Output the (x, y) coordinate of the center of the cell containing the given text.  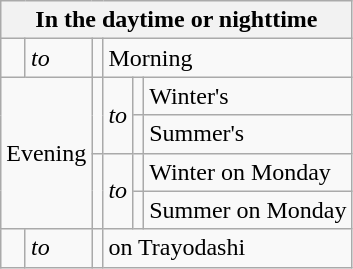
on Trayodashi (228, 248)
Summer's (248, 134)
Winter on Monday (248, 172)
In the daytime or nighttime (176, 20)
Summer on Monday (248, 210)
Evening (46, 153)
Winter's (248, 96)
Morning (228, 58)
